Extract the [x, y] coordinate from the center of the cell holding the provided text.  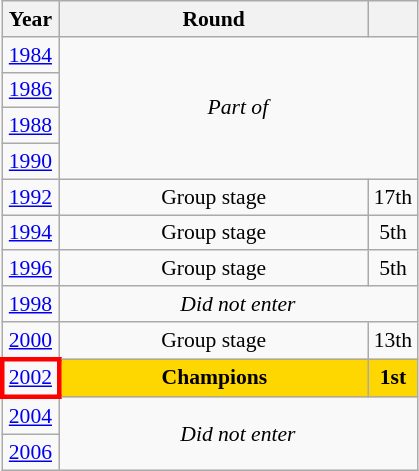
Round [214, 19]
1992 [30, 197]
2004 [30, 416]
1st [394, 378]
1998 [30, 304]
1996 [30, 269]
2000 [30, 340]
17th [394, 197]
2006 [30, 453]
1994 [30, 233]
Part of [238, 108]
1984 [30, 55]
1986 [30, 90]
Year [30, 19]
13th [394, 340]
Champions [214, 378]
1988 [30, 126]
1990 [30, 162]
2002 [30, 378]
